Provide the [X, Y] coordinate of the cell's center where the given text is located.  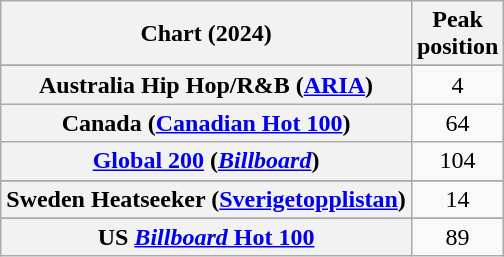
Chart (2024) [206, 34]
14 [457, 199]
Australia Hip Hop/R&B (ARIA) [206, 85]
US Billboard Hot 100 [206, 237]
Peakposition [457, 34]
Global 200 (Billboard) [206, 161]
104 [457, 161]
4 [457, 85]
Canada (Canadian Hot 100) [206, 123]
89 [457, 237]
64 [457, 123]
Sweden Heatseeker (Sverigetopplistan) [206, 199]
